Return the [X, Y] coordinate for the center point of the cell that contains the specified text.  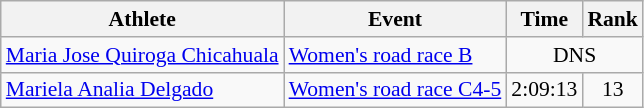
Event [396, 19]
Maria Jose Quiroga Chicahuala [142, 55]
13 [612, 90]
DNS [574, 55]
2:09:13 [544, 90]
Women's road race C4-5 [396, 90]
Women's road race B [396, 55]
Time [544, 19]
Mariela Analia Delgado [142, 90]
Rank [612, 19]
Athlete [142, 19]
